Search for the cell housing the specified text and yield its [x, y] center coordinate. 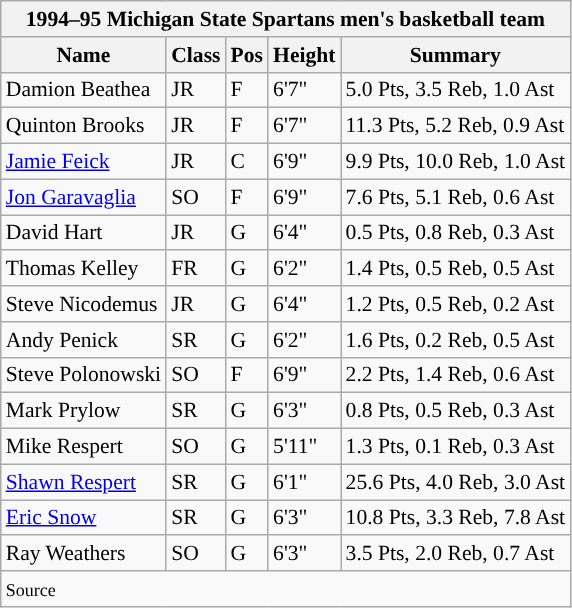
C [248, 162]
1.2 Pts, 0.5 Reb, 0.2 Ast [456, 304]
10.8 Pts, 3.3 Reb, 7.8 Ast [456, 518]
1.4 Pts, 0.5 Reb, 0.5 Ast [456, 269]
5'11" [304, 447]
FR [196, 269]
Class [196, 55]
Andy Penick [84, 340]
Jamie Feick [84, 162]
Damion Beathea [84, 90]
Height [304, 55]
6'1" [304, 482]
Source [286, 589]
Steve Polonowski [84, 375]
9.9 Pts, 10.0 Reb, 1.0 Ast [456, 162]
Eric Snow [84, 518]
0.5 Pts, 0.8 Reb, 0.3 Ast [456, 233]
Summary [456, 55]
1.6 Pts, 0.2 Reb, 0.5 Ast [456, 340]
Steve Nicodemus [84, 304]
Thomas Kelley [84, 269]
11.3 Pts, 5.2 Reb, 0.9 Ast [456, 126]
Shawn Respert [84, 482]
5.0 Pts, 3.5 Reb, 1.0 Ast [456, 90]
7.6 Pts, 5.1 Reb, 0.6 Ast [456, 197]
1994–95 Michigan State Spartans men's basketball team [286, 19]
David Hart [84, 233]
Jon Garavaglia [84, 197]
3.5 Pts, 2.0 Reb, 0.7 Ast [456, 554]
Mark Prylow [84, 411]
Name [84, 55]
1.3 Pts, 0.1 Reb, 0.3 Ast [456, 447]
25.6 Pts, 4.0 Reb, 3.0 Ast [456, 482]
Quinton Brooks [84, 126]
0.8 Pts, 0.5 Reb, 0.3 Ast [456, 411]
Mike Respert [84, 447]
Pos [248, 55]
2.2 Pts, 1.4 Reb, 0.6 Ast [456, 375]
Ray Weathers [84, 554]
